For the text-containing cell, return its midpoint in (x, y) coordinate format. 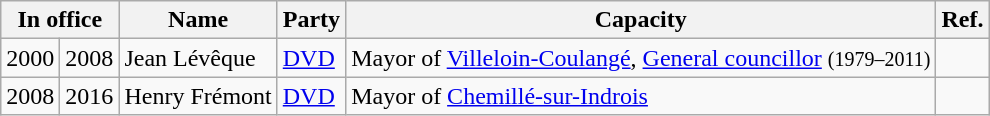
Mayor of Chemillé-sur-Indrois (641, 96)
Party (311, 20)
2016 (90, 96)
Ref. (962, 20)
Henry Frémont (198, 96)
Capacity (641, 20)
Mayor of Villeloin-Coulangé, General councillor (1979–2011) (641, 58)
In office (60, 20)
Name (198, 20)
2000 (30, 58)
Jean Lévêque (198, 58)
